Provide the (X, Y) coordinate of the cell's center where the given text is located.  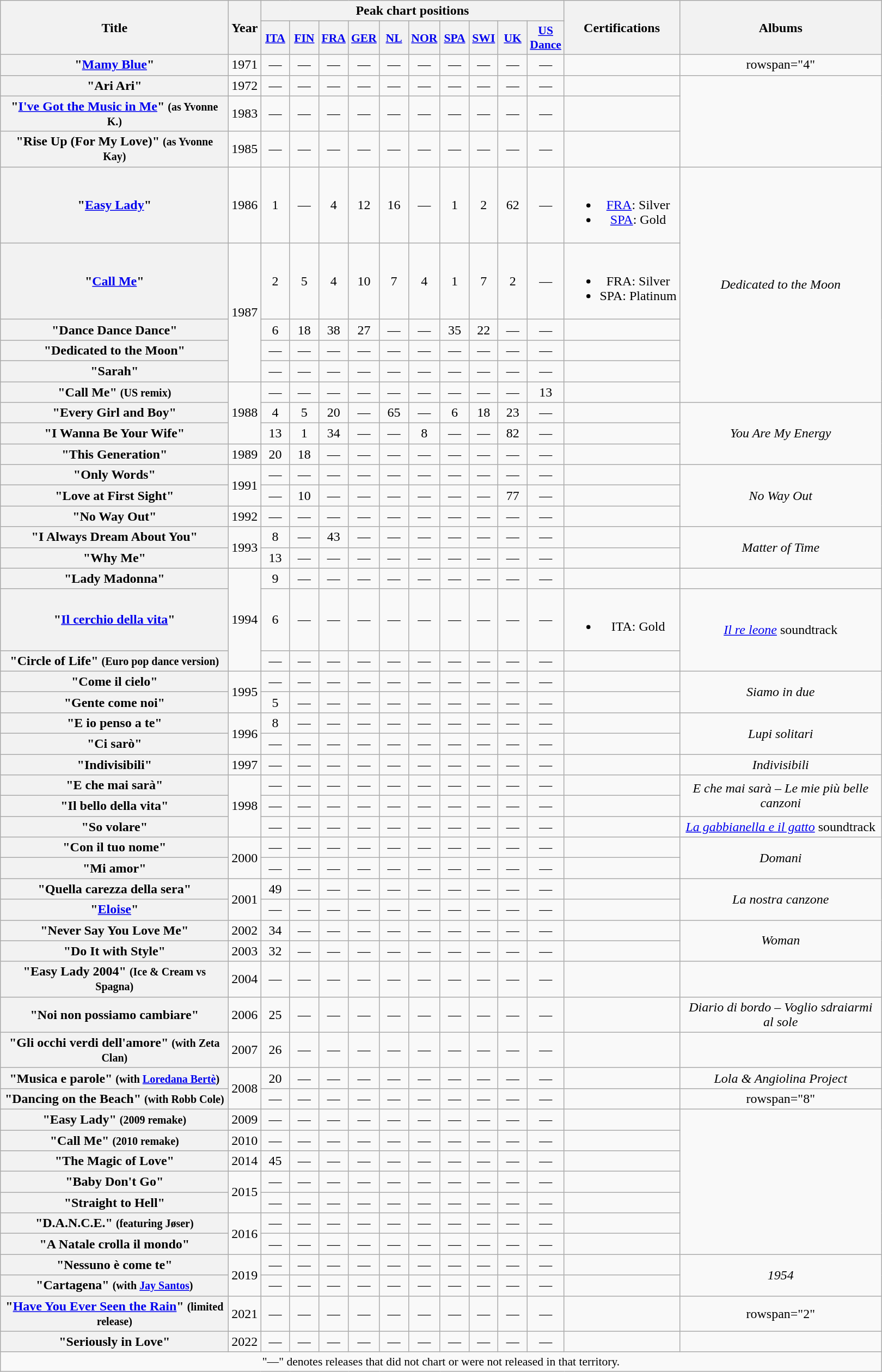
1996 (245, 733)
"Call Me" (2010 remake) (114, 1140)
Peak chart positions (413, 11)
2000 (245, 858)
"E io penso a te" (114, 723)
"Ci sarò" (114, 743)
"Nessuno è come te" (114, 1265)
2021 (245, 1314)
1995 (245, 692)
Siamo in due (781, 692)
1988 (245, 412)
1985 (245, 149)
GER (364, 38)
La gabbianella e il gatto soundtrack (781, 827)
25 (275, 1014)
"Straight to Hell" (114, 1203)
32 (275, 951)
SWI (483, 38)
1987 (245, 312)
2003 (245, 951)
1986 (245, 205)
NOR (424, 38)
1972 (245, 86)
"Never Say You Love Me" (114, 930)
49 (275, 889)
La nostra canzone (781, 899)
1997 (245, 764)
"Rise Up (For My Love)" (as Yvonne Kay) (114, 149)
"Easy Lady" (2009 remake) (114, 1119)
Year (245, 27)
2006 (245, 1014)
"Il bello della vita" (114, 806)
"This Generation" (114, 454)
2002 (245, 930)
"Call Me" (114, 281)
45 (275, 1161)
2015 (245, 1192)
"I Always Dream About You" (114, 537)
"Il cerchio della vita" (114, 620)
1983 (245, 113)
2010 (245, 1140)
"I've Got the Music in Me" (as Yvonne K.) (114, 113)
"Quella carezza della sera" (114, 889)
2014 (245, 1161)
2008 (245, 1088)
62 (513, 205)
2019 (245, 1275)
23 (513, 413)
"—" denotes releases that did not chart or were not released in that territory. (441, 1362)
"Mamy Blue" (114, 65)
65 (394, 413)
35 (454, 330)
2022 (245, 1341)
"Musica e parole" (with Loredana Bertè) (114, 1078)
"Do It with Style" (114, 951)
1994 (245, 620)
"Have You Ever Seen the Rain" (limited release) (114, 1314)
2001 (245, 899)
"Baby Don't Go" (114, 1182)
ITA: Gold (622, 620)
FIN (304, 38)
38 (334, 330)
FRA: SilverSPA: Platinum (622, 281)
"So volare" (114, 827)
"Only Words" (114, 475)
NL (394, 38)
No Way Out (781, 496)
2016 (245, 1234)
Matter of Time (781, 547)
Woman (781, 941)
"Indivisibili" (114, 764)
1991 (245, 485)
26 (275, 1050)
1998 (245, 806)
"Come il cielo" (114, 681)
Diario di bordo – Voglio sdraiarmi al sole (781, 1014)
"D.A.N.C.E." (featuring Jøser) (114, 1223)
"Call Me" (US remix) (114, 392)
ITA (275, 38)
rowspan="8" (781, 1099)
Il re leone soundtrack (781, 630)
"Dedicated to the Moon" (114, 350)
Domani (781, 858)
1989 (245, 454)
FRA: SilverSPA: Gold (622, 205)
"Cartagena" (with Jay Santos) (114, 1285)
"Dance Dance Dance" (114, 330)
You Are My Energy (781, 434)
27 (364, 330)
Lola & Angiolina Project (781, 1078)
Dedicated to the Moon (781, 284)
"Easy Lady 2004" (Ice & Cream vs Spagna) (114, 979)
rowspan="4" (781, 65)
1971 (245, 65)
US Dance (546, 38)
"Circle of Life" (Euro pop dance version) (114, 661)
9 (275, 578)
"I Wanna Be Your Wife" (114, 434)
Lupi solitari (781, 733)
Albums (781, 27)
FRA (334, 38)
"No Way Out" (114, 516)
77 (513, 496)
"Mi amor" (114, 868)
1954 (781, 1275)
Title (114, 27)
22 (483, 330)
"Seriously in Love" (114, 1341)
"Gli occhi verdi dell'amore" (with Zeta Clan) (114, 1050)
2007 (245, 1050)
"Noi non possiamo cambiare" (114, 1014)
"Easy Lady" (114, 205)
2004 (245, 979)
"Why Me" (114, 558)
"Love at First Sight" (114, 496)
E che mai sarà – Le mie più belle canzoni (781, 796)
"Ari Ari" (114, 86)
rowspan="2" (781, 1314)
"Every Girl and Boy" (114, 413)
1993 (245, 547)
"Dancing on the Beach" (with Robb Cole) (114, 1099)
"A Natale crolla il mondo" (114, 1244)
82 (513, 434)
"Lady Madonna" (114, 578)
12 (364, 205)
1992 (245, 516)
"The Magic of Love" (114, 1161)
UK (513, 38)
"Con il tuo nome" (114, 847)
SPA (454, 38)
"Gente come noi" (114, 702)
"E che mai sarà" (114, 785)
Indivisibili (781, 764)
"Eloise" (114, 910)
2009 (245, 1119)
Certifications (622, 27)
43 (334, 537)
16 (394, 205)
"Sarah" (114, 371)
